Identify which cell holds the provided text, then report its (X, Y) central coordinate. 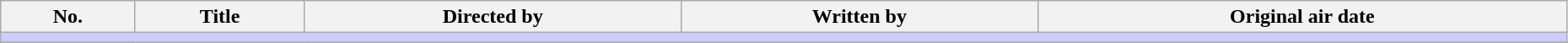
Written by (859, 17)
Title (219, 17)
No. (67, 17)
Original air date (1302, 17)
Directed by (493, 17)
